Extract the [X, Y] coordinate from the center of the cell holding the provided text.  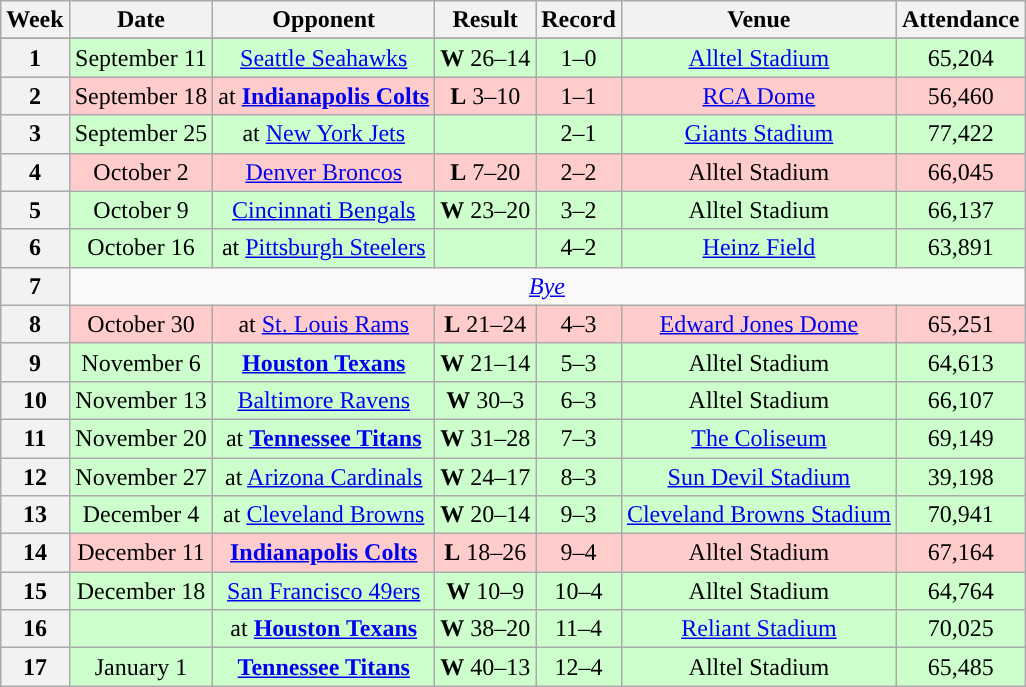
at St. Louis Rams [324, 324]
L 18–26 [486, 553]
65,251 [960, 324]
2–1 [579, 134]
Sun Devil Stadium [758, 477]
W 20–14 [486, 515]
Indianapolis Colts [324, 553]
Week [35, 20]
W 30–3 [486, 400]
W 21–14 [486, 362]
39,198 [960, 477]
56,460 [960, 96]
16 [35, 629]
The Coliseum [758, 438]
September 11 [141, 58]
63,891 [960, 248]
October 30 [141, 324]
Record [579, 20]
4 [35, 172]
at Cleveland Browns [324, 515]
3 [35, 134]
12 [35, 477]
7 [35, 286]
4–2 [579, 248]
13 [35, 515]
October 2 [141, 172]
W 40–13 [486, 667]
November 27 [141, 477]
7–3 [579, 438]
8–3 [579, 477]
70,025 [960, 629]
Opponent [324, 20]
64,764 [960, 591]
6–3 [579, 400]
1 [35, 58]
11–4 [579, 629]
15 [35, 591]
14 [35, 553]
November 20 [141, 438]
69,149 [960, 438]
6 [35, 248]
Heinz Field [758, 248]
4–3 [579, 324]
at Arizona Cardinals [324, 477]
1–0 [579, 58]
RCA Dome [758, 96]
L 3–10 [486, 96]
December 18 [141, 591]
9–4 [579, 553]
December 4 [141, 515]
at Houston Texans [324, 629]
October 16 [141, 248]
67,164 [960, 553]
W 31–28 [486, 438]
65,204 [960, 58]
November 6 [141, 362]
8 [35, 324]
Edward Jones Dome [758, 324]
December 11 [141, 553]
2 [35, 96]
Baltimore Ravens [324, 400]
65,485 [960, 667]
Seattle Seahawks [324, 58]
W 10–9 [486, 591]
10–4 [579, 591]
at Tennessee Titans [324, 438]
at New York Jets [324, 134]
77,422 [960, 134]
W 24–17 [486, 477]
Cleveland Browns Stadium [758, 515]
9 [35, 362]
W 23–20 [486, 210]
2–2 [579, 172]
11 [35, 438]
Attendance [960, 20]
66,045 [960, 172]
October 9 [141, 210]
Giants Stadium [758, 134]
Houston Texans [324, 362]
64,613 [960, 362]
L 21–24 [486, 324]
5–3 [579, 362]
70,941 [960, 515]
L 7–20 [486, 172]
66,137 [960, 210]
Venue [758, 20]
Date [141, 20]
10 [35, 400]
9–3 [579, 515]
San Francisco 49ers [324, 591]
September 25 [141, 134]
66,107 [960, 400]
17 [35, 667]
Denver Broncos [324, 172]
Result [486, 20]
January 1 [141, 667]
September 18 [141, 96]
12–4 [579, 667]
at Pittsburgh Steelers [324, 248]
Bye [547, 286]
Tennessee Titans [324, 667]
W 26–14 [486, 58]
5 [35, 210]
at Indianapolis Colts [324, 96]
Reliant Stadium [758, 629]
Cincinnati Bengals [324, 210]
November 13 [141, 400]
3–2 [579, 210]
1–1 [579, 96]
W 38–20 [486, 629]
